Determine the [x, y] coordinate at the center of the cell enclosing the given text.  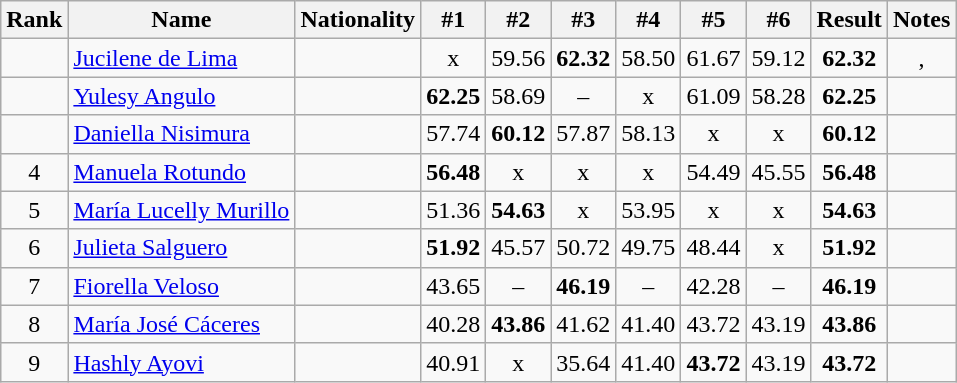
58.28 [778, 96]
40.28 [454, 324]
Rank [34, 20]
54.49 [714, 172]
59.56 [518, 58]
6 [34, 248]
#1 [454, 20]
Hashly Ayovi [182, 362]
43.65 [454, 286]
35.64 [584, 362]
4 [34, 172]
41.62 [584, 324]
7 [34, 286]
57.74 [454, 134]
48.44 [714, 248]
Jucilene de Lima [182, 58]
49.75 [648, 248]
Manuela Rotundo [182, 172]
Nationality [358, 20]
42.28 [714, 286]
59.12 [778, 58]
45.57 [518, 248]
53.95 [648, 210]
#3 [584, 20]
Result [849, 20]
Julieta Salguero [182, 248]
#4 [648, 20]
Yulesy Angulo [182, 96]
50.72 [584, 248]
8 [34, 324]
Daniella Nisimura [182, 134]
#5 [714, 20]
#6 [778, 20]
61.67 [714, 58]
#2 [518, 20]
, [921, 58]
40.91 [454, 362]
Fiorella Veloso [182, 286]
58.13 [648, 134]
58.50 [648, 58]
61.09 [714, 96]
5 [34, 210]
Notes [921, 20]
57.87 [584, 134]
58.69 [518, 96]
María José Cáceres [182, 324]
Name [182, 20]
María Lucelly Murillo [182, 210]
45.55 [778, 172]
51.36 [454, 210]
9 [34, 362]
